Return the (x, y) coordinate for the center point of the cell that contains the specified text.  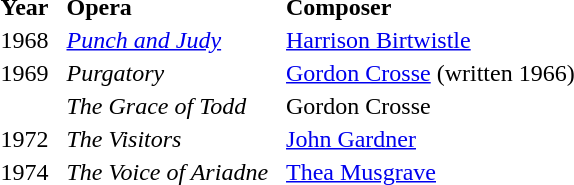
The Visitors (174, 139)
Purgatory (174, 73)
Punch and Judy (174, 40)
The Grace of Todd (174, 106)
